Extract the [x, y] coordinate from the center of the cell holding the provided text.  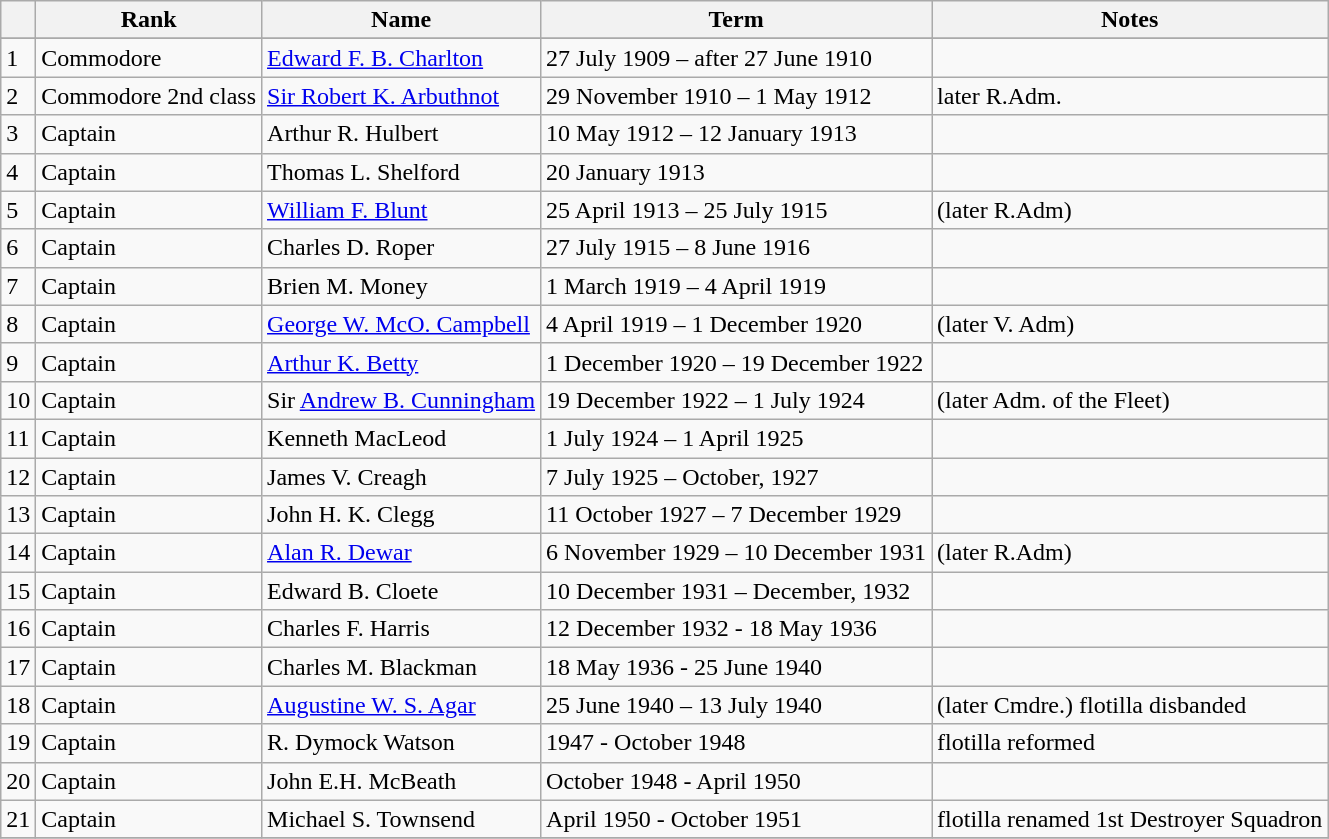
1 [18, 58]
Kenneth MacLeod [402, 438]
5 [18, 210]
Augustine W. S. Agar [402, 705]
1 March 1919 – 4 April 1919 [736, 286]
John H. K. Clegg [402, 515]
19 [18, 743]
13 [18, 515]
18 [18, 705]
25 June 1940 – 13 July 1940 [736, 705]
Charles M. Blackman [402, 667]
10 May 1912 – 12 January 1913 [736, 134]
Edward F. B. Charlton [402, 58]
11 [18, 438]
18 May 1936 - 25 June 1940 [736, 667]
3 [18, 134]
Charles D. Roper [402, 248]
Rank [149, 20]
7 [18, 286]
Brien M. Money [402, 286]
25 April 1913 – 25 July 1915 [736, 210]
Name [402, 20]
George W. McO. Campbell [402, 324]
6 November 1929 – 10 December 1931 [736, 553]
1 July 1924 – 1 April 1925 [736, 438]
Sir Robert K. Arbuthnot [402, 96]
21 [18, 819]
Michael S. Townsend [402, 819]
John E.H. McBeath [402, 781]
20 January 1913 [736, 172]
8 [18, 324]
Sir Andrew B. Cunningham [402, 400]
April 1950 - October 1951 [736, 819]
10 [18, 400]
William F. Blunt [402, 210]
(later Cmdre.) flotilla disbanded [1130, 705]
16 [18, 629]
17 [18, 667]
1 December 1920 – 19 December 1922 [736, 362]
later R.Adm. [1130, 96]
7 July 1925 – October, 1927 [736, 477]
Commodore [149, 58]
James V. Creagh [402, 477]
flotilla reformed [1130, 743]
6 [18, 248]
Notes [1130, 20]
Thomas L. Shelford [402, 172]
(later Adm. of the Fleet) [1130, 400]
flotilla renamed 1st Destroyer Squadron [1130, 819]
Edward B. Cloete [402, 591]
(later V. Adm) [1130, 324]
11 October 1927 – 7 December 1929 [736, 515]
4 [18, 172]
27 July 1909 – after 27 June 1910 [736, 58]
Arthur K. Betty [402, 362]
Term [736, 20]
19 December 1922 – 1 July 1924 [736, 400]
1947 - October 1948 [736, 743]
4 April 1919 – 1 December 1920 [736, 324]
27 July 1915 – 8 June 1916 [736, 248]
12 December 1932 - 18 May 1936 [736, 629]
2 [18, 96]
October 1948 - April 1950 [736, 781]
20 [18, 781]
Alan R. Dewar [402, 553]
10 December 1931 – December, 1932 [736, 591]
15 [18, 591]
29 November 1910 – 1 May 1912 [736, 96]
R. Dymock Watson [402, 743]
12 [18, 477]
Commodore 2nd class [149, 96]
14 [18, 553]
Charles F. Harris [402, 629]
Arthur R. Hulbert [402, 134]
9 [18, 362]
